Identify which cell holds the provided text, then report its [X, Y] central coordinate. 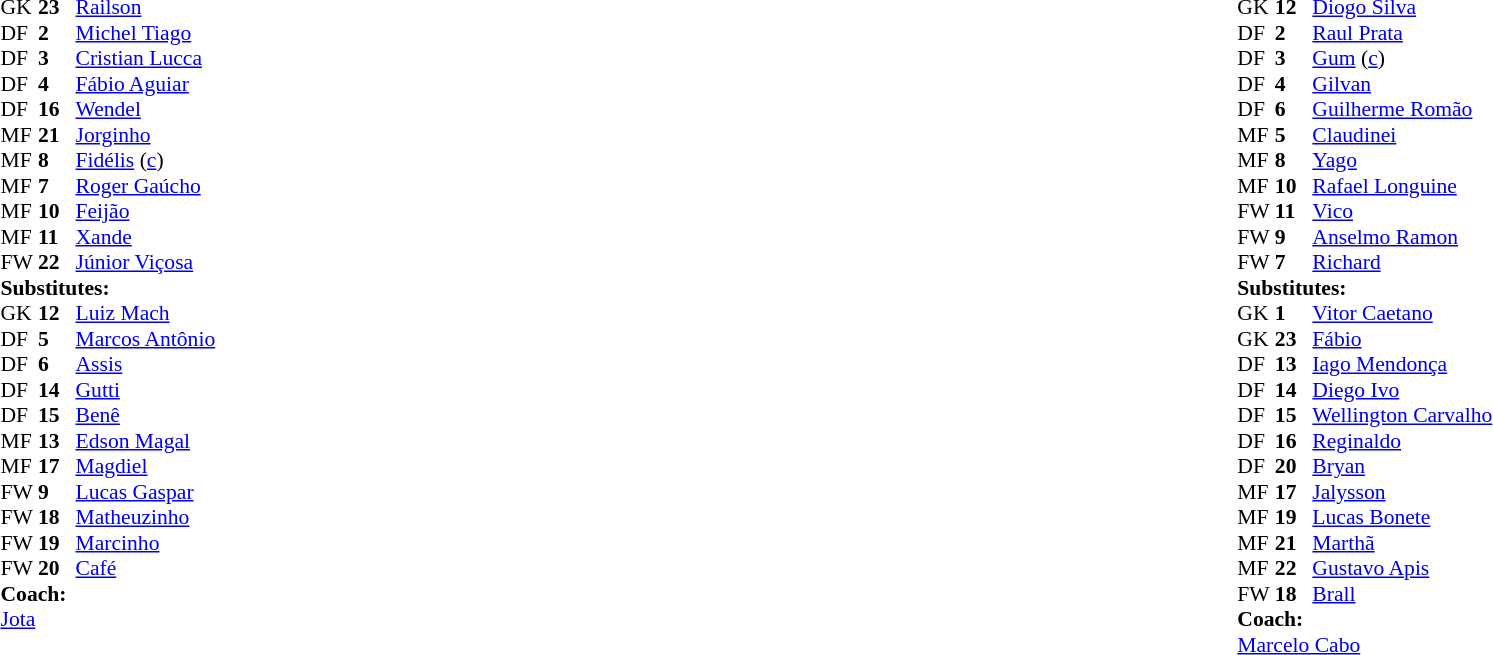
Reginaldo [1402, 441]
1 [1294, 313]
Matheuzinho [146, 517]
23 [1294, 339]
Michel Tiago [146, 33]
Brall [1402, 594]
Luiz Mach [146, 313]
Marcinho [146, 543]
Iago Mendonça [1402, 365]
Gutti [146, 390]
Yago [1402, 161]
Guilherme Romão [1402, 109]
Benê [146, 415]
Marthã [1402, 543]
Jorginho [146, 135]
Feijão [146, 211]
Cristian Lucca [146, 59]
Vitor Caetano [1402, 313]
Magdiel [146, 467]
Vico [1402, 211]
Lucas Bonete [1402, 517]
Roger Gaúcho [146, 186]
Fábio [1402, 339]
12 [57, 313]
Gilvan [1402, 84]
Marcos Antônio [146, 339]
Lucas Gaspar [146, 492]
Jalysson [1402, 492]
Edson Magal [146, 441]
Fidélis (c) [146, 161]
Café [146, 569]
Jota [108, 619]
Rafael Longuine [1402, 186]
Gustavo Apis [1402, 569]
Wendel [146, 109]
Anselmo Ramon [1402, 237]
Bryan [1402, 467]
Assis [146, 365]
Richard [1402, 263]
Raul Prata [1402, 33]
Wellington Carvalho [1402, 415]
Júnior Viçosa [146, 263]
Gum (c) [1402, 59]
Claudinei [1402, 135]
Diego Ivo [1402, 390]
Fábio Aguiar [146, 84]
Xande [146, 237]
